Output the (x, y) coordinate of the center of the cell containing the given text.  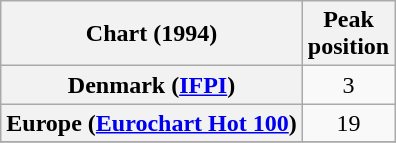
Peakposition (348, 34)
Chart (1994) (152, 34)
19 (348, 123)
Denmark (IFPI) (152, 85)
3 (348, 85)
Europe (Eurochart Hot 100) (152, 123)
